Extract the (x, y) coordinate from the center of the cell holding the provided text.  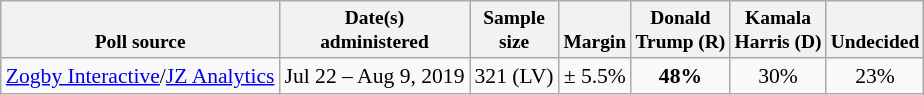
48% (680, 76)
Jul 22 – Aug 9, 2019 (374, 76)
Zogby Interactive/JZ Analytics (140, 76)
DonaldTrump (R) (680, 30)
Date(s)administered (374, 30)
KamalaHarris (D) (778, 30)
Undecided (875, 30)
± 5.5% (595, 76)
Samplesize (514, 30)
30% (778, 76)
321 (LV) (514, 76)
Poll source (140, 30)
Margin (595, 30)
23% (875, 76)
